Capture the cell that displays the provided text and extract its (X, Y) central coordinate. 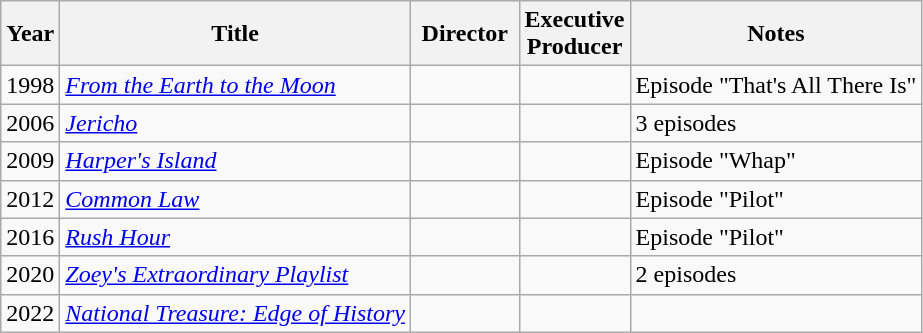
2020 (30, 275)
2 episodes (776, 275)
From the Earth to the Moon (236, 85)
National Treasure: Edge of History (236, 313)
Episode "Whap" (776, 161)
2006 (30, 123)
Year (30, 34)
Rush Hour (236, 237)
Title (236, 34)
ExecutiveProducer (574, 34)
Common Law (236, 199)
3 episodes (776, 123)
Zoey's Extraordinary Playlist (236, 275)
2012 (30, 199)
2009 (30, 161)
Episode "That's All There Is" (776, 85)
Jericho (236, 123)
2022 (30, 313)
Harper's Island (236, 161)
1998 (30, 85)
Notes (776, 34)
Director (464, 34)
2016 (30, 237)
